Extract the (x, y) coordinate from the center of the cell holding the provided text.  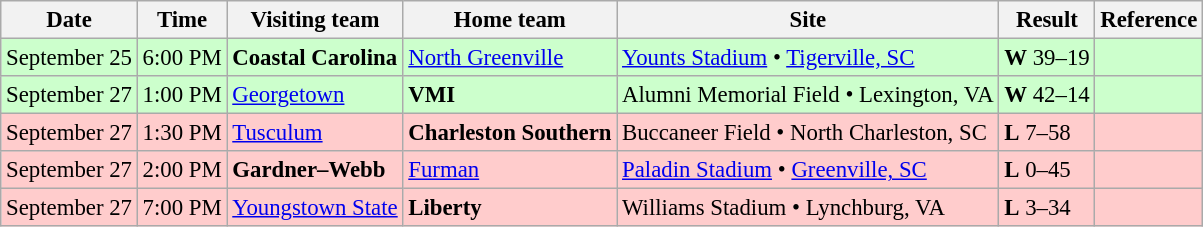
September 25 (69, 58)
Result (1047, 20)
1:00 PM (182, 95)
Furman (510, 170)
Home team (510, 20)
2:00 PM (182, 170)
6:00 PM (182, 58)
Time (182, 20)
Buccaneer Field • North Charleston, SC (808, 133)
VMI (510, 95)
L 0–45 (1047, 170)
L 7–58 (1047, 133)
Date (69, 20)
1:30 PM (182, 133)
Williams Stadium • Lynchburg, VA (808, 208)
Charleston Southern (510, 133)
Georgetown (315, 95)
7:00 PM (182, 208)
W 42–14 (1047, 95)
Younts Stadium • Tigerville, SC (808, 58)
L 3–34 (1047, 208)
Youngstown State (315, 208)
W 39–19 (1047, 58)
Paladin Stadium • Greenville, SC (808, 170)
Reference (1149, 20)
North Greenville (510, 58)
Liberty (510, 208)
Visiting team (315, 20)
Coastal Carolina (315, 58)
Gardner–Webb (315, 170)
Site (808, 20)
Alumni Memorial Field • Lexington, VA (808, 95)
Tusculum (315, 133)
